Scan for the cell matching the given text and deliver its [x, y] coordinate at center. 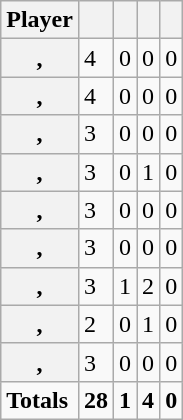
Player [40, 20]
Totals [40, 400]
28 [96, 400]
